Output the [X, Y] coordinate of the center of the cell containing the given text.  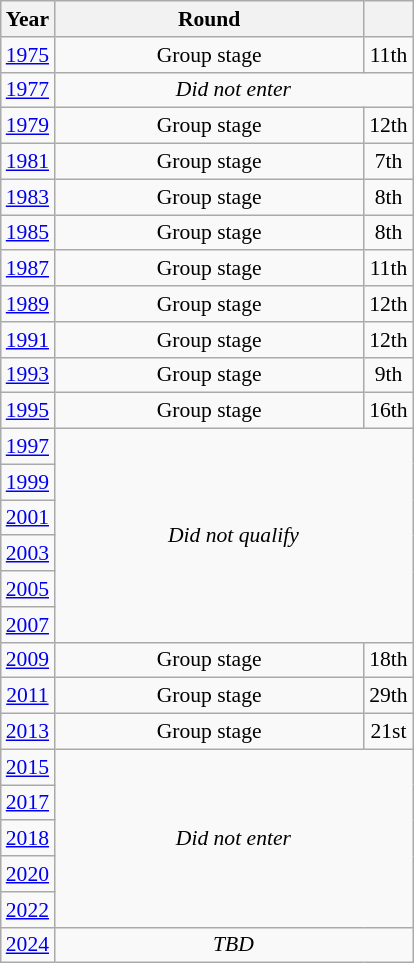
1985 [28, 233]
2007 [28, 625]
2003 [28, 554]
1989 [28, 304]
1995 [28, 411]
18th [388, 660]
1993 [28, 375]
29th [388, 696]
2024 [28, 945]
1975 [28, 55]
Round [209, 19]
1987 [28, 269]
TBD [234, 945]
Did not qualify [234, 536]
9th [388, 375]
1997 [28, 447]
2022 [28, 910]
1999 [28, 482]
1977 [28, 90]
2009 [28, 660]
2005 [28, 589]
7th [388, 162]
2001 [28, 518]
1983 [28, 197]
2013 [28, 732]
1979 [28, 126]
2011 [28, 696]
16th [388, 411]
1991 [28, 340]
1981 [28, 162]
2017 [28, 803]
21st [388, 732]
Year [28, 19]
2020 [28, 874]
2015 [28, 767]
2018 [28, 839]
